Output the [x, y] coordinate of the center of the cell containing the given text.  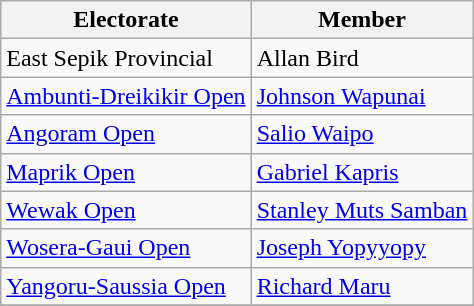
Gabriel Kapris [362, 172]
Stanley Muts Samban [362, 210]
East Sepik Provincial [126, 58]
Member [362, 20]
Electorate [126, 20]
Yangoru-Saussia Open [126, 286]
Johnson Wapunai [362, 96]
Wosera-Gaui Open [126, 248]
Richard Maru [362, 286]
Ambunti-Dreikikir Open [126, 96]
Angoram Open [126, 134]
Maprik Open [126, 172]
Salio Waipo [362, 134]
Wewak Open [126, 210]
Joseph Yopyyopy [362, 248]
Allan Bird [362, 58]
